Detect which cell encompasses the target text, then output its (X, Y) center coordinate. 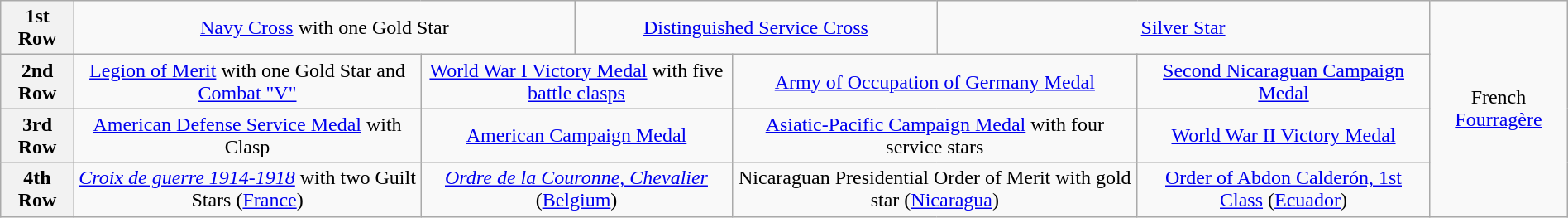
4th Row (38, 189)
Ordre de la Couronne, Chevalier (Belgium) (576, 189)
Croix de guerre 1914-1918 with two Guilt Stars (France) (246, 189)
Silver Star (1183, 28)
Legion of Merit with one Gold Star and Combat "V" (246, 81)
Second Nicaraguan Campaign Medal (1284, 81)
3rd Row (38, 136)
Asiatic-Pacific Campaign Medal with four service stars (935, 136)
Distinguished Service Cross (756, 28)
French Fourragère (1499, 109)
American Campaign Medal (576, 136)
1st Row (38, 28)
World War I Victory Medal with five battle clasps (576, 81)
Army of Occupation of Germany Medal (935, 81)
World War II Victory Medal (1284, 136)
Navy Cross with one Gold Star (324, 28)
Order of Abdon Calderón, 1st Class (Ecuador) (1284, 189)
Nicaraguan Presidential Order of Merit with gold star (Nicaragua) (935, 189)
2nd Row (38, 81)
American Defense Service Medal with Clasp (246, 136)
